Capture the cell that displays the provided text and extract its [x, y] central coordinate. 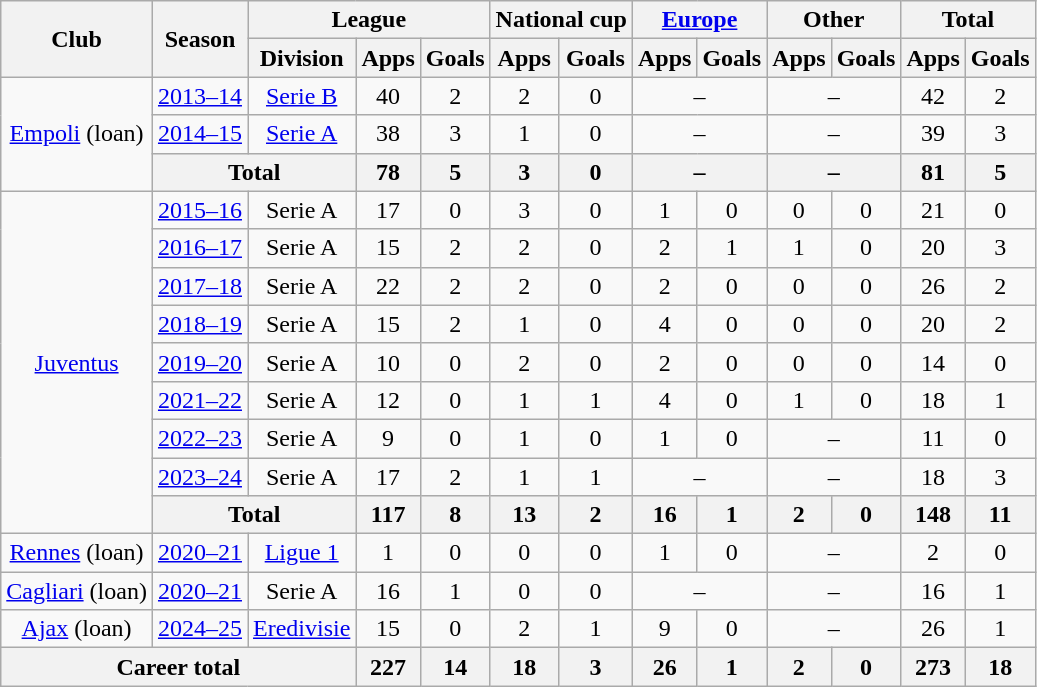
Ajax (loan) [77, 629]
League [370, 20]
2017–18 [200, 286]
39 [933, 134]
2019–20 [200, 362]
Rennes (loan) [77, 553]
2018–19 [200, 324]
13 [524, 515]
10 [388, 362]
Other [834, 20]
Career total [178, 667]
8 [455, 515]
81 [933, 172]
38 [388, 134]
2022–23 [200, 438]
2023–24 [200, 477]
2014–15 [200, 134]
Division [302, 58]
2015–16 [200, 210]
Europe [699, 20]
Ligue 1 [302, 553]
2021–22 [200, 400]
Juventus [77, 362]
40 [388, 96]
117 [388, 515]
2016–17 [200, 248]
National cup [561, 20]
Season [200, 39]
12 [388, 400]
Cagliari (loan) [77, 591]
Empoli (loan) [77, 134]
Club [77, 39]
22 [388, 286]
42 [933, 96]
78 [388, 172]
273 [933, 667]
Eredivisie [302, 629]
2013–14 [200, 96]
Serie B [302, 96]
2024–25 [200, 629]
227 [388, 667]
148 [933, 515]
21 [933, 210]
